Pinpoint the cell where the given text exists, returning its [x, y] midpoint coordinate. 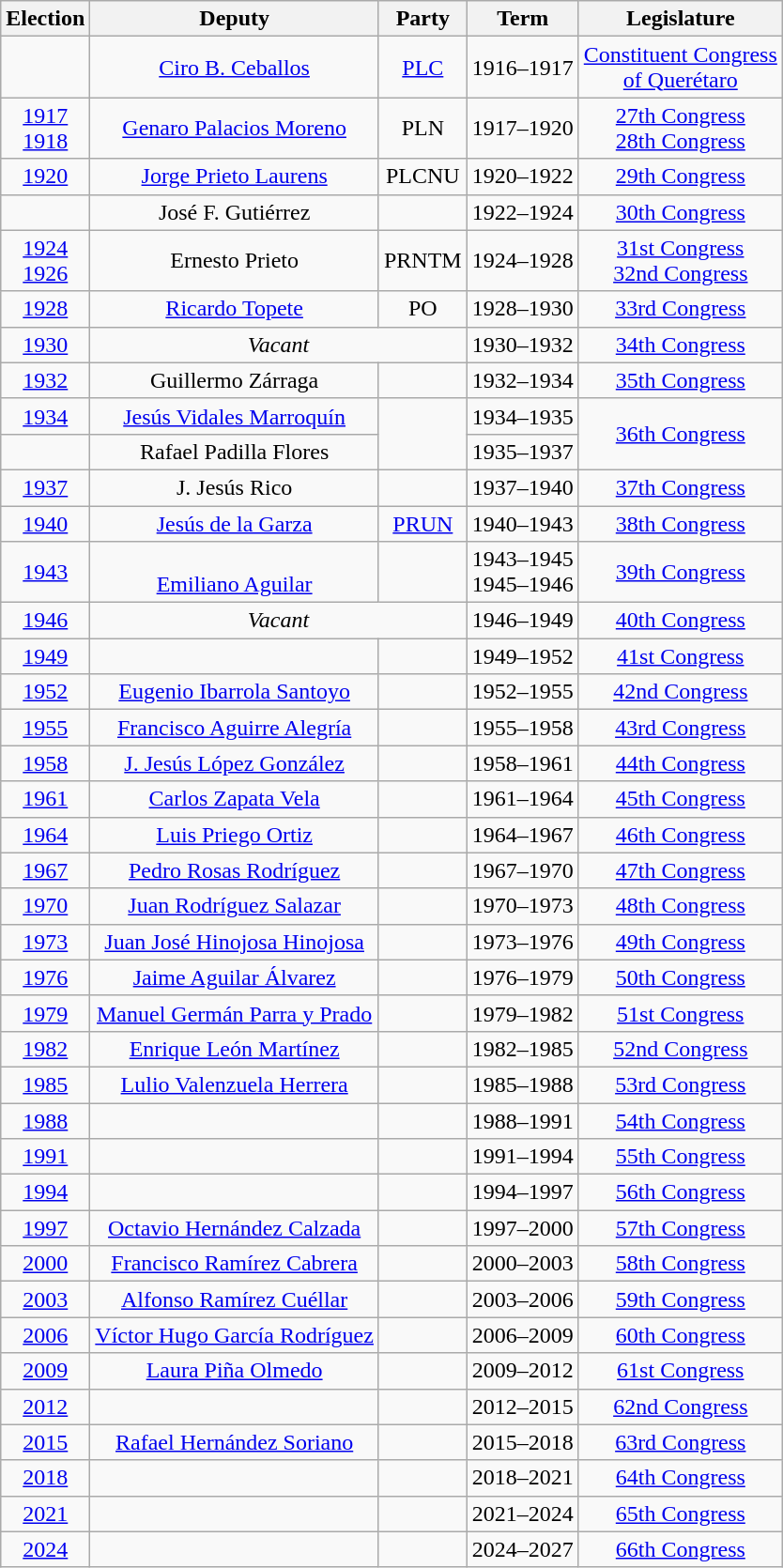
1982–1985 [522, 1049]
Emiliano Aguilar [235, 573]
1994–1997 [522, 1192]
44th Congress [680, 763]
Jorge Prieto Laurens [235, 177]
58th Congress [680, 1264]
1964 [45, 835]
1982 [45, 1049]
1997–2000 [522, 1228]
1970–1973 [522, 906]
1955 [45, 728]
1937–1940 [522, 487]
1952 [45, 692]
59th Congress [680, 1299]
2012 [45, 1407]
Jaime Aguilar Álvarez [235, 977]
1920 [45, 177]
60th Congress [680, 1335]
Ernesto Prieto [235, 261]
55th Congress [680, 1157]
2024 [45, 1549]
Term [522, 19]
48th Congress [680, 906]
2015 [45, 1442]
PLN [422, 128]
Ciro B. Ceballos [235, 68]
1973 [45, 942]
Rafael Hernández Soriano [235, 1442]
27th Congress28th Congress [680, 128]
19241926 [45, 261]
J. Jesús López González [235, 763]
1922–1924 [522, 212]
1976 [45, 977]
1946 [45, 621]
1967–1970 [522, 870]
Octavio Hernández Calzada [235, 1228]
Guillermo Zárraga [235, 380]
1958–1961 [522, 763]
2012–2015 [522, 1407]
Election [45, 19]
1979–1982 [522, 1013]
63rd Congress [680, 1442]
2006 [45, 1335]
56th Congress [680, 1192]
36th Congress [680, 434]
1924–1928 [522, 261]
1946–1949 [522, 621]
2003–2006 [522, 1299]
53rd Congress [680, 1084]
1952–1955 [522, 692]
PRUN [422, 523]
47th Congress [680, 870]
1928–1930 [522, 309]
PO [422, 309]
1932 [45, 380]
Laura Piña Olmedo [235, 1371]
19171918 [45, 128]
1997 [45, 1228]
1940–1943 [522, 523]
1967 [45, 870]
Jesús de la Garza [235, 523]
1932–1934 [522, 380]
49th Congress [680, 942]
1994 [45, 1192]
2009–2012 [522, 1371]
1988 [45, 1120]
2021–2024 [522, 1514]
1937 [45, 487]
2003 [45, 1299]
42nd Congress [680, 692]
Carlos Zapata Vela [235, 799]
Ricardo Topete [235, 309]
2018–2021 [522, 1478]
1970 [45, 906]
34th Congress [680, 345]
1964–1967 [522, 835]
1985 [45, 1084]
61st Congress [680, 1371]
40th Congress [680, 621]
1991–1994 [522, 1157]
Party [422, 19]
37th Congress [680, 487]
66th Congress [680, 1549]
Luis Priego Ortiz [235, 835]
PLC [422, 68]
Francisco Aguirre Alegría [235, 728]
1988–1991 [522, 1120]
Enrique León Martínez [235, 1049]
Deputy [235, 19]
2000–2003 [522, 1264]
1991 [45, 1157]
45th Congress [680, 799]
43rd Congress [680, 728]
1930 [45, 345]
PRNTM [422, 261]
2006–2009 [522, 1335]
Juan José Hinojosa Hinojosa [235, 942]
Víctor Hugo García Rodríguez [235, 1335]
35th Congress [680, 380]
1930–1932 [522, 345]
1928 [45, 309]
Eugenio Ibarrola Santoyo [235, 692]
1961 [45, 799]
2015–2018 [522, 1442]
51st Congress [680, 1013]
2000 [45, 1264]
62nd Congress [680, 1407]
38th Congress [680, 523]
1955–1958 [522, 728]
29th Congress [680, 177]
1920–1922 [522, 177]
65th Congress [680, 1514]
64th Congress [680, 1478]
José F. Gutiérrez [235, 212]
1943–19451945–1946 [522, 573]
30th Congress [680, 212]
31st Congress32nd Congress [680, 261]
2018 [45, 1478]
Alfonso Ramírez Cuéllar [235, 1299]
1949–1952 [522, 656]
PLCNU [422, 177]
Genaro Palacios Moreno [235, 128]
1979 [45, 1013]
1949 [45, 656]
1934 [45, 416]
Manuel Germán Parra y Prado [235, 1013]
1985–1988 [522, 1084]
Lulio Valenzuela Herrera [235, 1084]
54th Congress [680, 1120]
46th Congress [680, 835]
Juan Rodríguez Salazar [235, 906]
Legislature [680, 19]
1958 [45, 763]
Pedro Rosas Rodríguez [235, 870]
1917–1920 [522, 128]
1973–1976 [522, 942]
1940 [45, 523]
2009 [45, 1371]
2021 [45, 1514]
1976–1979 [522, 977]
2024–2027 [522, 1549]
52nd Congress [680, 1049]
Rafael Padilla Flores [235, 452]
1934–1935 [522, 416]
41st Congress [680, 656]
1961–1964 [522, 799]
1916–1917 [522, 68]
33rd Congress [680, 309]
Francisco Ramírez Cabrera [235, 1264]
1943 [45, 573]
50th Congress [680, 977]
57th Congress [680, 1228]
J. Jesús Rico [235, 487]
1935–1937 [522, 452]
Jesús Vidales Marroquín [235, 416]
Constituent Congressof Querétaro [680, 68]
39th Congress [680, 573]
